From the cell containing the given text, extract its center point as (x, y) coordinate. 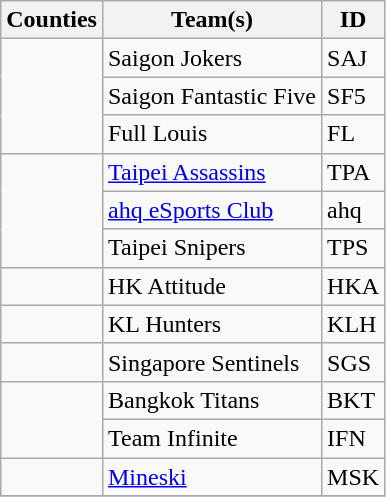
Taipei Assassins (212, 172)
Saigon Fantastic Five (212, 96)
IFN (354, 438)
HKA (354, 286)
TPA (354, 172)
Counties (52, 20)
SAJ (354, 58)
SGS (354, 362)
ahq (354, 210)
TPS (354, 248)
Mineski (212, 477)
Bangkok Titans (212, 400)
FL (354, 134)
Taipei Snipers (212, 248)
Team(s) (212, 20)
KL Hunters (212, 324)
ID (354, 20)
MSK (354, 477)
KLH (354, 324)
BKT (354, 400)
ahq eSports Club (212, 210)
Team Infinite (212, 438)
HK Attitude (212, 286)
SF5 (354, 96)
Saigon Jokers (212, 58)
Full Louis (212, 134)
Singapore Sentinels (212, 362)
